Search for the cell housing the specified text and yield its [x, y] center coordinate. 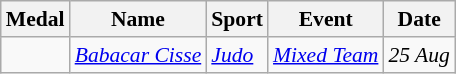
Sport [237, 19]
Babacar Cisse [138, 55]
Medal [36, 19]
Date [419, 19]
Name [138, 19]
Judo [237, 55]
Event [326, 19]
Mixed Team [326, 55]
25 Aug [419, 55]
